Provide the [X, Y] coordinate of the cell's center where the given text is located.  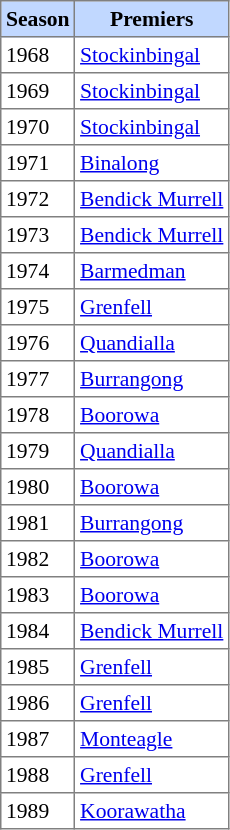
1968 [38, 55]
Season [38, 19]
1979 [38, 451]
Binalong [152, 163]
1987 [38, 739]
1976 [38, 343]
1980 [38, 487]
1975 [38, 307]
1970 [38, 127]
1989 [38, 811]
1982 [38, 559]
1984 [38, 631]
1988 [38, 775]
1977 [38, 379]
Koorawatha [152, 811]
1973 [38, 235]
1981 [38, 523]
Monteagle [152, 739]
1985 [38, 667]
1986 [38, 703]
Barmedman [152, 271]
Premiers [152, 19]
1978 [38, 415]
1983 [38, 595]
1972 [38, 199]
1971 [38, 163]
1974 [38, 271]
1969 [38, 91]
